Return [x, y] of the center of cell containing provided text 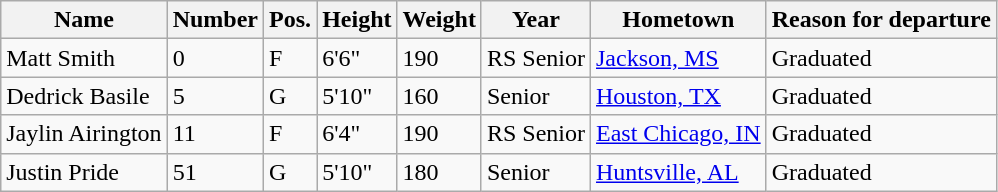
5 [215, 96]
Houston, TX [678, 96]
6'4" [357, 134]
Jackson, MS [678, 58]
Matt Smith [84, 58]
Year [536, 20]
Reason for departure [881, 20]
East Chicago, IN [678, 134]
Jaylin Airington [84, 134]
Weight [439, 20]
Pos. [290, 20]
Number [215, 20]
Dedrick Basile [84, 96]
6'6" [357, 58]
Huntsville, AL [678, 172]
180 [439, 172]
Name [84, 20]
11 [215, 134]
51 [215, 172]
Hometown [678, 20]
Height [357, 20]
160 [439, 96]
Justin Pride [84, 172]
0 [215, 58]
